Locate the cell with the specified text and output its [X, Y] center coordinate. 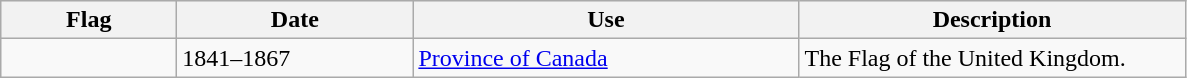
Description [992, 20]
Flag [89, 20]
1841–1867 [295, 58]
Date [295, 20]
Use [606, 20]
The Flag of the United Kingdom. [992, 58]
Province of Canada [606, 58]
